From the cell containing the given text, extract its center point as (X, Y) coordinate. 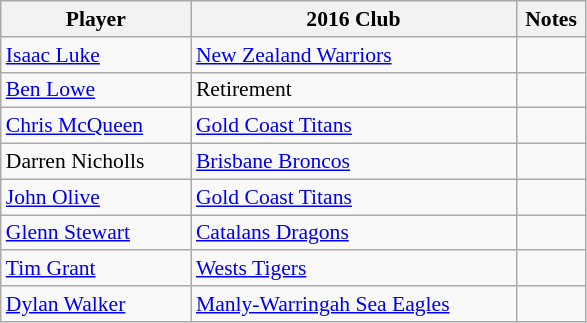
Player (96, 19)
Notes (551, 19)
Wests Tigers (354, 269)
Glenn Stewart (96, 233)
Catalans Dragons (354, 233)
New Zealand Warriors (354, 55)
Manly-Warringah Sea Eagles (354, 304)
Brisbane Broncos (354, 162)
Chris McQueen (96, 126)
Ben Lowe (96, 90)
John Olive (96, 197)
Dylan Walker (96, 304)
Darren Nicholls (96, 162)
Tim Grant (96, 269)
Retirement (354, 90)
2016 Club (354, 19)
Isaac Luke (96, 55)
